Capture the cell that displays the provided text and extract its [x, y] central coordinate. 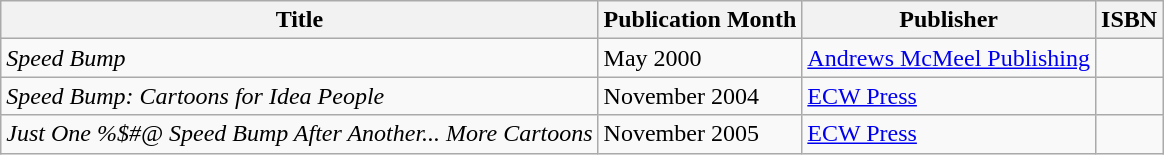
November 2004 [700, 96]
Publication Month [700, 20]
Title [300, 20]
May 2000 [700, 58]
Just One %$#@ Speed Bump After Another... More Cartoons [300, 134]
Andrews McMeel Publishing [949, 58]
Speed Bump: Cartoons for Idea People [300, 96]
Speed Bump [300, 58]
November 2005 [700, 134]
ISBN [1130, 20]
Publisher [949, 20]
